Find where the given text appears and provide that cell's center as (x, y) coordinate. 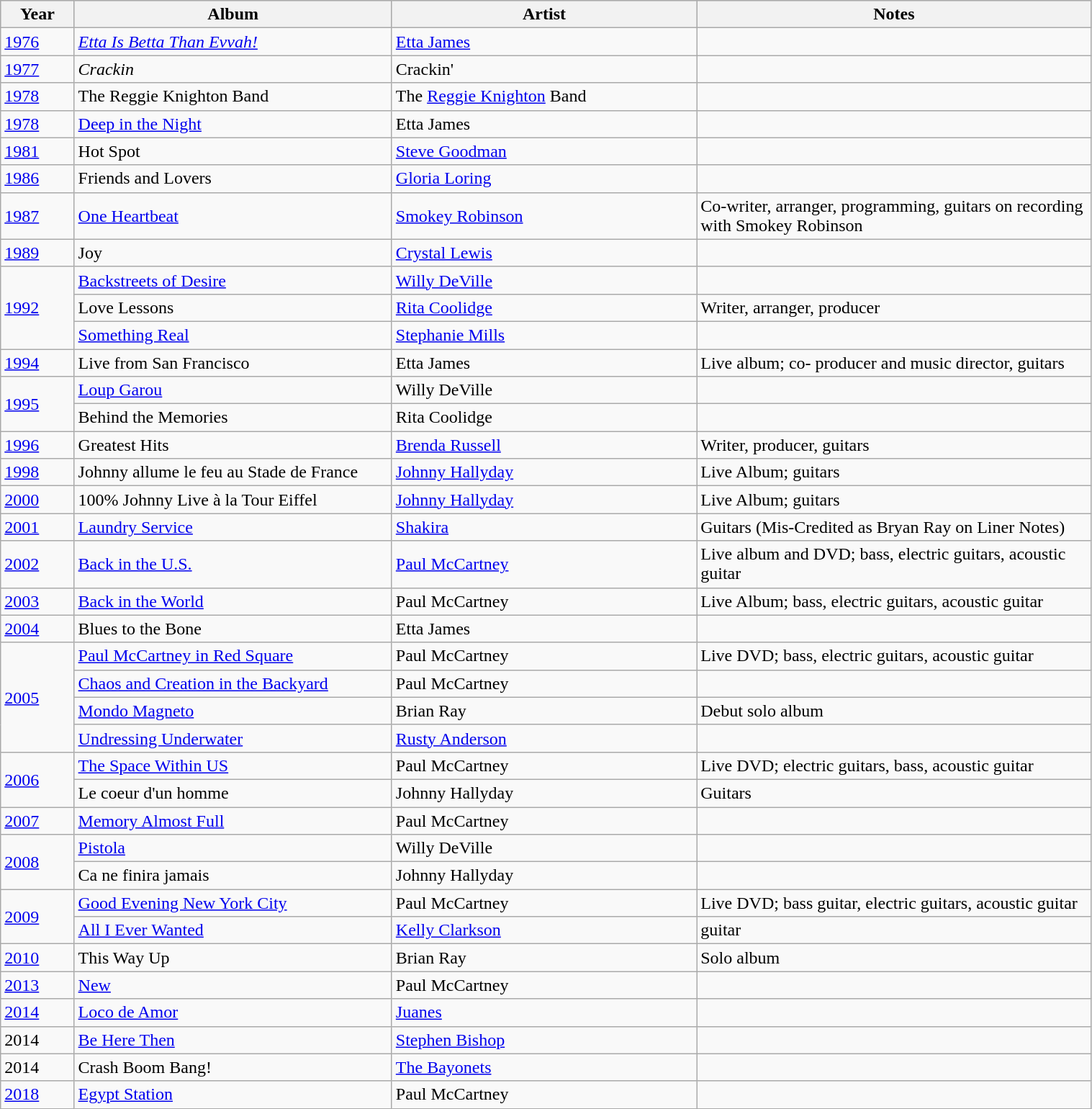
Back in the U.S. (233, 565)
guitar (894, 930)
Undressing Underwater (233, 738)
2009 (37, 917)
Shakira (544, 527)
Egypt Station (233, 1095)
Chaos and Creation in the Backyard (233, 683)
Rusty Anderson (544, 738)
2002 (37, 565)
Joy (233, 253)
Brenda Russell (544, 445)
Writer, producer, guitars (894, 445)
One Heartbeat (233, 216)
All I Ever Wanted (233, 930)
Blues to the Bone (233, 629)
Gloria Loring (544, 179)
Solo album (894, 958)
2001 (37, 527)
Co-writer, arranger, programming, guitars on recording with Smokey Robinson (894, 216)
2003 (37, 601)
Writer, arranger, producer (894, 307)
Love Lessons (233, 307)
Steve Goodman (544, 151)
Loup Garou (233, 390)
Guitars (894, 793)
2013 (37, 985)
The Bayonets (544, 1067)
This Way Up (233, 958)
100% Johnny Live à la Tour Eiffel (233, 500)
1977 (37, 69)
Pistola (233, 848)
Crackin (233, 69)
Artist (544, 14)
2008 (37, 862)
1989 (37, 253)
1994 (37, 362)
Something Real (233, 335)
2000 (37, 500)
2007 (37, 820)
Behind the Memories (233, 418)
2005 (37, 697)
Crystal Lewis (544, 253)
Memory Almost Full (233, 820)
New (233, 985)
Back in the World (233, 601)
Album (233, 14)
1995 (37, 404)
Live album and DVD; bass, electric guitars, acoustic guitar (894, 565)
Good Evening New York City (233, 903)
1986 (37, 179)
2006 (37, 779)
Stephen Bishop (544, 1040)
1981 (37, 151)
Crash Boom Bang! (233, 1067)
Hot Spot (233, 151)
Stephanie Mills (544, 335)
Notes (894, 14)
Laundry Service (233, 527)
Live DVD; bass, electric guitars, acoustic guitar (894, 656)
Live DVD; electric guitars, bass, acoustic guitar (894, 765)
Friends and Lovers (233, 179)
Ca ne finira jamais (233, 876)
Loco de Amor (233, 1013)
Paul McCartney in Red Square (233, 656)
Live album; co- producer and music director, guitars (894, 362)
Johnny allume le feu au Stade de France (233, 472)
Etta Is Betta Than Evvah! (233, 42)
Guitars (Mis-Credited as Bryan Ray on Liner Notes) (894, 527)
Debut solo album (894, 711)
Crackin' (544, 69)
1987 (37, 216)
Year (37, 14)
Live from San Francisco (233, 362)
1992 (37, 307)
Backstreets of Desire (233, 280)
2018 (37, 1095)
Live Album; bass, electric guitars, acoustic guitar (894, 601)
Be Here Then (233, 1040)
Mondo Magneto (233, 711)
Smokey Robinson (544, 216)
Greatest Hits (233, 445)
Le coeur d'un homme (233, 793)
1996 (37, 445)
Kelly Clarkson (544, 930)
2004 (37, 629)
Deep in the Night (233, 124)
The Space Within US (233, 765)
1976 (37, 42)
Juanes (544, 1013)
1998 (37, 472)
2010 (37, 958)
Live DVD; bass guitar, electric guitars, acoustic guitar (894, 903)
